Detect which cell encompasses the target text, then output its [x, y] center coordinate. 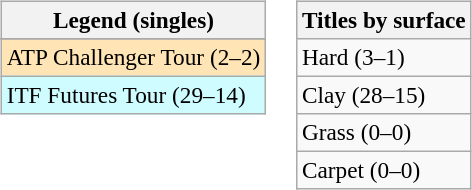
Grass (0–0) [384, 133]
Clay (28–15) [384, 95]
Hard (3–1) [384, 57]
Legend (singles) [133, 20]
ATP Challenger Tour (2–2) [133, 57]
Carpet (0–0) [384, 171]
Titles by surface [384, 20]
ITF Futures Tour (29–14) [133, 95]
